Search for the cell housing the specified text and yield its [x, y] center coordinate. 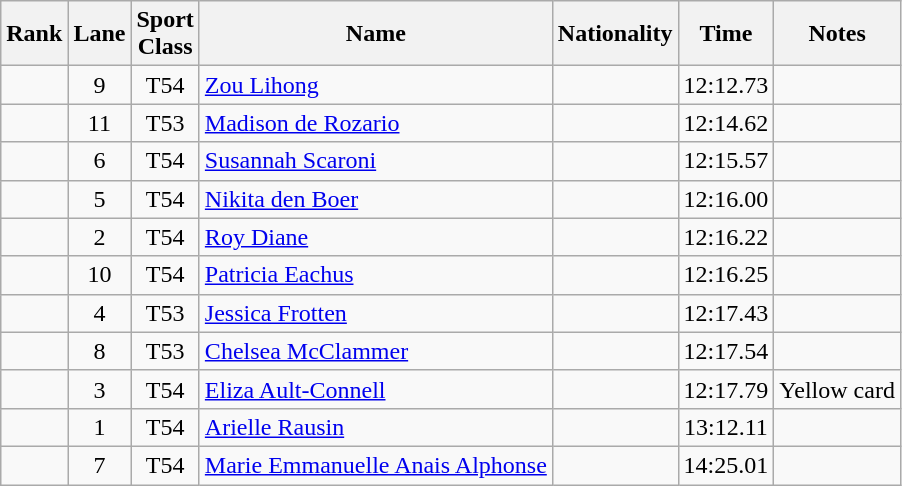
12:17.43 [726, 313]
Notes [838, 34]
Chelsea McClammer [376, 351]
Rank [34, 34]
Zou Lihong [376, 85]
3 [100, 389]
Yellow card [838, 389]
9 [100, 85]
Marie Emmanuelle Anais Alphonse [376, 465]
Jessica Frotten [376, 313]
12:12.73 [726, 85]
Nationality [615, 34]
12:16.22 [726, 237]
6 [100, 161]
11 [100, 123]
12:15.57 [726, 161]
12:16.00 [726, 199]
Arielle Rausin [376, 427]
13:12.11 [726, 427]
Lane [100, 34]
Nikita den Boer [376, 199]
1 [100, 427]
SportClass [165, 34]
7 [100, 465]
8 [100, 351]
Time [726, 34]
Roy Diane [376, 237]
2 [100, 237]
10 [100, 275]
12:17.54 [726, 351]
12:17.79 [726, 389]
Patricia Eachus [376, 275]
Name [376, 34]
4 [100, 313]
Madison de Rozario [376, 123]
5 [100, 199]
Eliza Ault-Connell [376, 389]
14:25.01 [726, 465]
12:14.62 [726, 123]
Susannah Scaroni [376, 161]
12:16.25 [726, 275]
